Return (X, Y) of the center of cell containing provided text 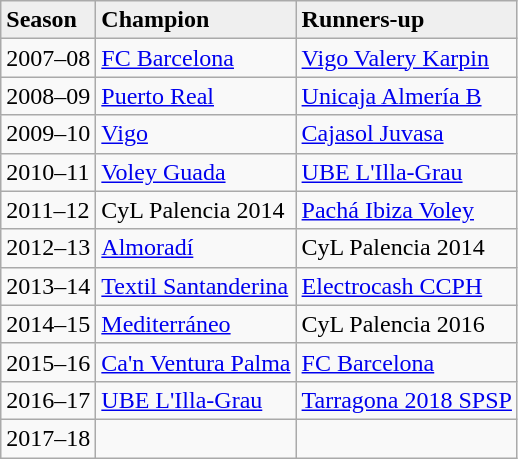
2016–17 (48, 400)
Pachá Ibiza Voley (406, 210)
2011–12 (48, 210)
Unicaja Almería B (406, 96)
Almoradí (196, 248)
CyL Palencia 2016 (406, 324)
2014–15 (48, 324)
Vigo (196, 134)
Textil Santanderina (196, 286)
2012–13 (48, 248)
Mediterráneo (196, 324)
2013–14 (48, 286)
2009–10 (48, 134)
Tarragona 2018 SPSP (406, 400)
2015–16 (48, 362)
Electrocash CCPH (406, 286)
Champion (196, 20)
2008–09 (48, 96)
2007–08 (48, 58)
Puerto Real (196, 96)
Season (48, 20)
Cajasol Juvasa (406, 134)
Runners-up (406, 20)
2017–18 (48, 438)
Ca'n Ventura Palma (196, 362)
Vigo Valery Karpin (406, 58)
Voley Guada (196, 172)
2010–11 (48, 172)
